Identify which cell holds the provided text, then report its (X, Y) central coordinate. 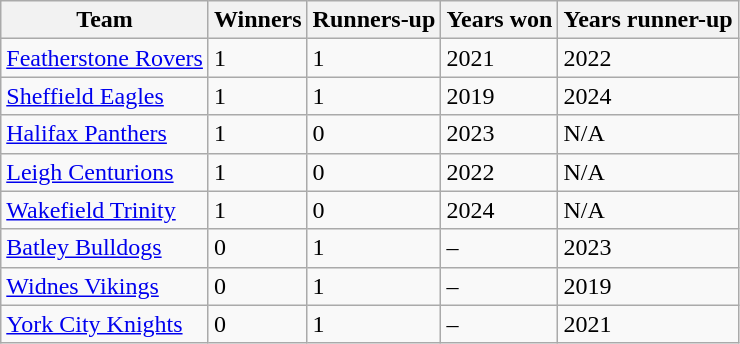
Team (105, 20)
Years won (500, 20)
Widnes Vikings (105, 286)
Batley Bulldogs (105, 248)
Years runner-up (648, 20)
Runners-up (374, 20)
Winners (258, 20)
Leigh Centurions (105, 172)
Halifax Panthers (105, 134)
York City Knights (105, 324)
Featherstone Rovers (105, 58)
Sheffield Eagles (105, 96)
Wakefield Trinity (105, 210)
